From the cell containing the given text, extract its center point as [X, Y] coordinate. 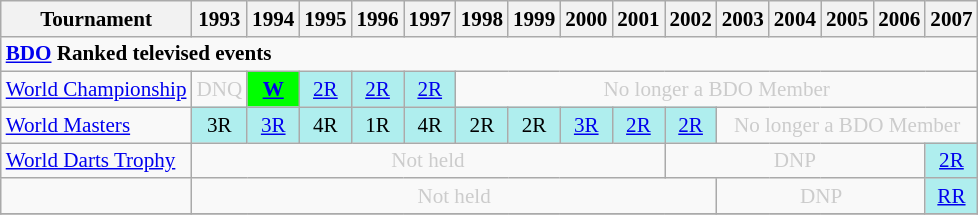
2000 [586, 18]
1995 [325, 18]
BDO Ranked televised events [490, 54]
1997 [430, 18]
1998 [482, 18]
World Championship [96, 90]
1994 [273, 18]
2002 [690, 18]
1999 [534, 18]
2005 [847, 18]
2007 [951, 18]
2004 [795, 18]
World Darts Trophy [96, 160]
RR [951, 196]
2006 [899, 18]
1993 [219, 18]
2003 [743, 18]
Tournament [96, 18]
World Masters [96, 124]
2001 [638, 18]
DNQ [219, 90]
1996 [377, 18]
1R [377, 124]
W [273, 90]
